From the cell containing the given text, extract its center point as [X, Y] coordinate. 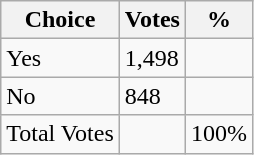
Total Votes [60, 134]
1,498 [152, 58]
Votes [152, 20]
% [218, 20]
No [60, 96]
100% [218, 134]
Choice [60, 20]
848 [152, 96]
Yes [60, 58]
